Pinpoint the cell where the given text exists, returning its [x, y] midpoint coordinate. 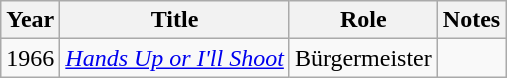
Title [175, 20]
Bürgermeister [363, 58]
Year [30, 20]
Notes [471, 20]
Hands Up or I'll Shoot [175, 58]
Role [363, 20]
1966 [30, 58]
